From the cell containing the given text, extract its center point as (x, y) coordinate. 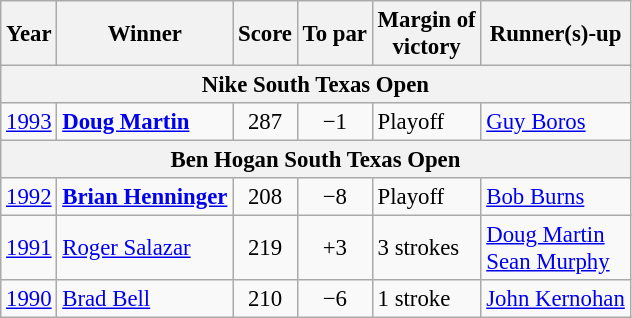
1992 (29, 197)
Bob Burns (556, 197)
−8 (334, 197)
Brad Bell (145, 299)
Nike South Texas Open (316, 85)
Score (266, 34)
To par (334, 34)
Guy Boros (556, 122)
John Kernohan (556, 299)
287 (266, 122)
1 stroke (426, 299)
219 (266, 248)
1991 (29, 248)
Roger Salazar (145, 248)
−1 (334, 122)
3 strokes (426, 248)
Runner(s)-up (556, 34)
1990 (29, 299)
Year (29, 34)
Margin ofvictory (426, 34)
Doug Martin Sean Murphy (556, 248)
208 (266, 197)
1993 (29, 122)
210 (266, 299)
−6 (334, 299)
Doug Martin (145, 122)
+3 (334, 248)
Winner (145, 34)
Ben Hogan South Texas Open (316, 160)
Brian Henninger (145, 197)
